Pinpoint the cell where the given text exists, returning its [x, y] midpoint coordinate. 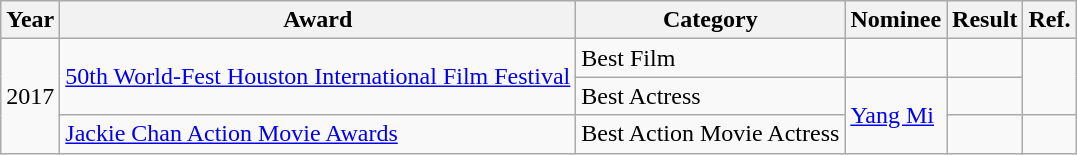
Category [710, 20]
Year [30, 20]
Best Film [710, 58]
Best Actress [710, 96]
Result [985, 20]
50th World-Fest Houston International Film Festival [318, 77]
Nominee [896, 20]
Best Action Movie Actress [710, 134]
Jackie Chan Action Movie Awards [318, 134]
2017 [30, 96]
Award [318, 20]
Ref. [1050, 20]
Yang Mi [896, 115]
